Return the (x, y) coordinate for the center point of the cell that contains the specified text.  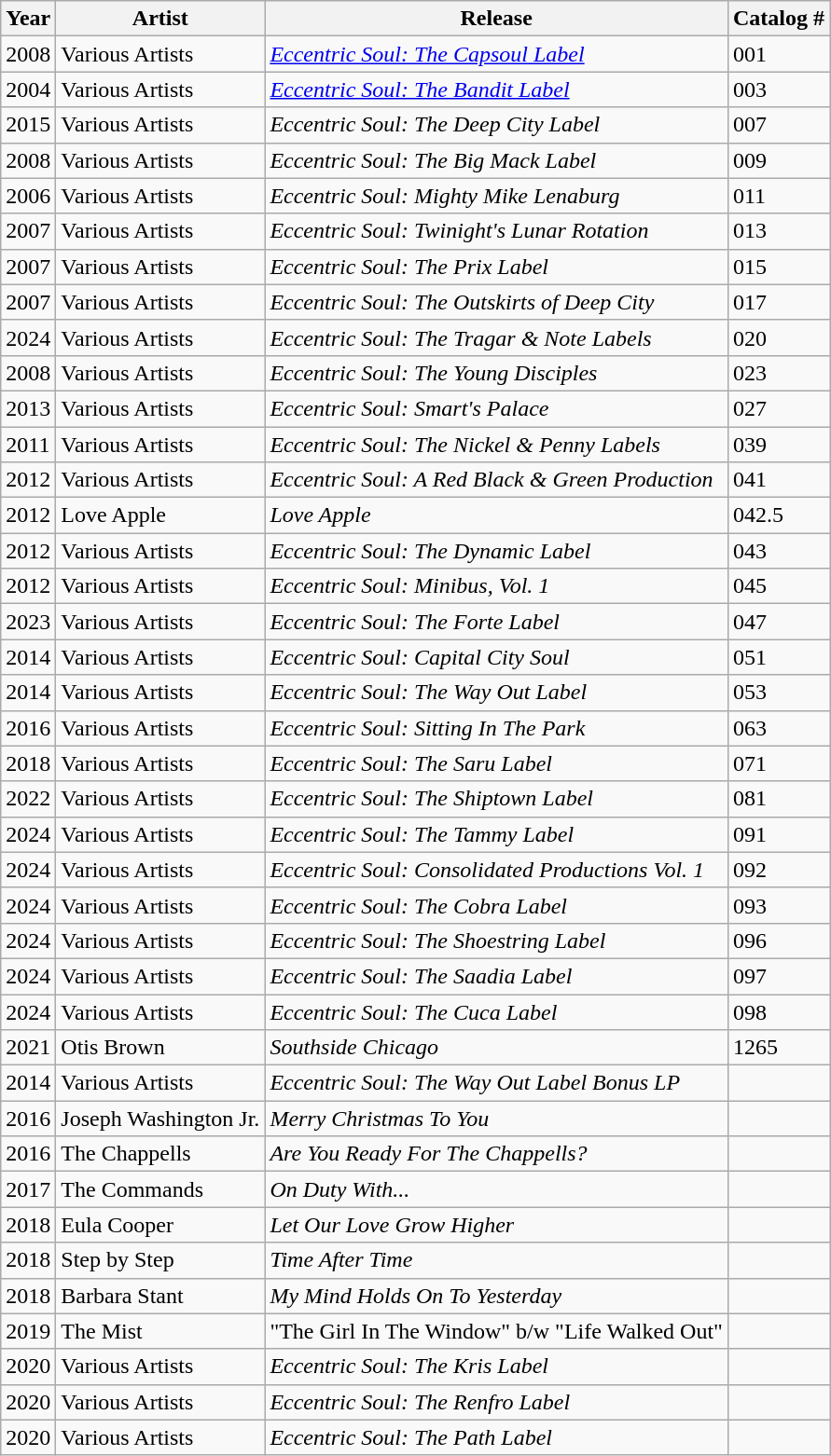
2017 (28, 1189)
023 (778, 373)
Eccentric Soul: The Bandit Label (496, 89)
003 (778, 89)
Eccentric Soul: A Red Black & Green Production (496, 480)
Joseph Washington Jr. (160, 1119)
Eccentric Soul: The Shiptown Label (496, 799)
Eccentric Soul: The Shoestring Label (496, 941)
047 (778, 622)
Catalog # (778, 19)
Eccentric Soul: The Tammy Label (496, 834)
2021 (28, 1048)
Eccentric Soul: The Young Disciples (496, 373)
Eccentric Soul: Consolidated Productions Vol. 1 (496, 870)
013 (778, 231)
Eccentric Soul: The Saru Label (496, 763)
Release (496, 19)
Step by Step (160, 1260)
Eccentric Soul: The Saadia Label (496, 976)
Barbara Stant (160, 1296)
Eccentric Soul: The Outskirts of Deep City (496, 302)
Eccentric Soul: Minibus, Vol. 1 (496, 586)
Eccentric Soul: The Prix Label (496, 267)
2022 (28, 799)
009 (778, 160)
Eccentric Soul: Mighty Mike Lenaburg (496, 196)
Are You Ready For The Chappells? (496, 1154)
"The Girl In The Window" b/w "Life Walked Out" (496, 1331)
Eccentric Soul: The Dynamic Label (496, 551)
091 (778, 834)
The Mist (160, 1331)
Eccentric Soul: The Deep City Label (496, 125)
2011 (28, 445)
Eccentric Soul: The Way Out Label Bonus LP (496, 1083)
020 (778, 337)
Artist (160, 19)
Eccentric Soul: The Path Label (496, 1437)
092 (778, 870)
2006 (28, 196)
093 (778, 905)
2015 (28, 125)
051 (778, 657)
Eccentric Soul: The Cobra Label (496, 905)
Let Our Love Grow Higher (496, 1225)
Eccentric Soul: Sitting In The Park (496, 728)
Eccentric Soul: The Tragar & Note Labels (496, 337)
Eccentric Soul: The Cuca Label (496, 1011)
041 (778, 480)
2023 (28, 622)
Eula Cooper (160, 1225)
Year (28, 19)
2013 (28, 408)
2019 (28, 1331)
Eccentric Soul: The Capsoul Label (496, 54)
015 (778, 267)
043 (778, 551)
2004 (28, 89)
096 (778, 941)
Eccentric Soul: The Big Mack Label (496, 160)
Eccentric Soul: Capital City Soul (496, 657)
081 (778, 799)
097 (778, 976)
027 (778, 408)
071 (778, 763)
Southside Chicago (496, 1048)
Eccentric Soul: Twinight's Lunar Rotation (496, 231)
042.5 (778, 515)
Eccentric Soul: The Renfro Label (496, 1402)
098 (778, 1011)
Eccentric Soul: The Forte Label (496, 622)
Eccentric Soul: The Kris Label (496, 1367)
Otis Brown (160, 1048)
039 (778, 445)
My Mind Holds On To Yesterday (496, 1296)
053 (778, 693)
Time After Time (496, 1260)
011 (778, 196)
007 (778, 125)
On Duty With... (496, 1189)
The Commands (160, 1189)
1265 (778, 1048)
The Chappells (160, 1154)
Merry Christmas To You (496, 1119)
001 (778, 54)
045 (778, 586)
Eccentric Soul: The Nickel & Penny Labels (496, 445)
Eccentric Soul: The Way Out Label (496, 693)
017 (778, 302)
Eccentric Soul: Smart's Palace (496, 408)
063 (778, 728)
